Pinpoint the cell where the given text exists, returning its (x, y) midpoint coordinate. 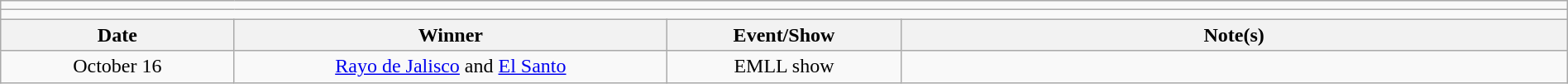
Date (117, 35)
EMLL show (784, 67)
Rayo de Jalisco and El Santo (451, 67)
Event/Show (784, 35)
October 16 (117, 67)
Note(s) (1234, 35)
Winner (451, 35)
